Return the (x, y) coordinate for the center point of the cell that contains the specified text.  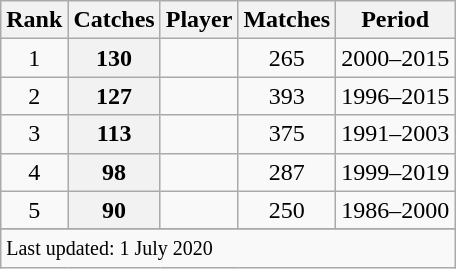
1996–2015 (396, 96)
Rank (34, 20)
250 (287, 210)
Catches (114, 20)
393 (287, 96)
113 (114, 134)
127 (114, 96)
1 (34, 58)
375 (287, 134)
3 (34, 134)
Matches (287, 20)
2000–2015 (396, 58)
90 (114, 210)
Period (396, 20)
287 (287, 172)
98 (114, 172)
2 (34, 96)
130 (114, 58)
1991–2003 (396, 134)
4 (34, 172)
265 (287, 58)
1986–2000 (396, 210)
5 (34, 210)
Last updated: 1 July 2020 (228, 248)
Player (199, 20)
1999–2019 (396, 172)
